Pinpoint the cell where the given text exists, returning its (X, Y) midpoint coordinate. 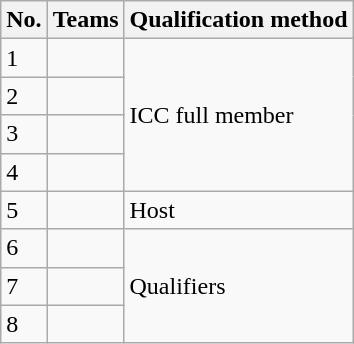
Qualification method (238, 20)
Qualifiers (238, 286)
3 (24, 134)
2 (24, 96)
1 (24, 58)
ICC full member (238, 115)
Teams (86, 20)
4 (24, 172)
7 (24, 286)
8 (24, 324)
Host (238, 210)
5 (24, 210)
No. (24, 20)
6 (24, 248)
